Extract the [x, y] coordinate from the center of the cell holding the provided text.  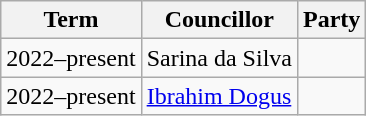
Sarina da Silva [219, 58]
Councillor [219, 20]
Party [331, 20]
Term [71, 20]
Ibrahim Dogus [219, 96]
